Return (x, y) of the center of cell containing provided text 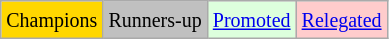
Runners-up (155, 20)
Relegated (342, 20)
Champions (52, 20)
Promoted (252, 20)
